Return [X, Y] of the center of cell containing provided text 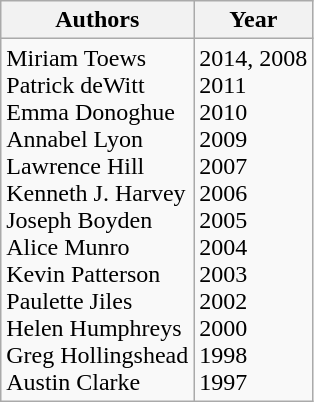
Authors [98, 20]
2014, 2008201120102009200720062005200420032002200019981997 [254, 220]
Year [254, 20]
